Search for the cell housing the specified text and yield its (x, y) center coordinate. 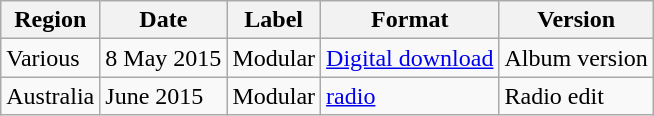
Version (576, 20)
June 2015 (164, 96)
radio (410, 96)
Radio edit (576, 96)
Various (50, 58)
Digital download (410, 58)
Date (164, 20)
Australia (50, 96)
Label (274, 20)
Region (50, 20)
Format (410, 20)
Album version (576, 58)
8 May 2015 (164, 58)
